Output the (X, Y) coordinate of the center of the cell containing the given text.  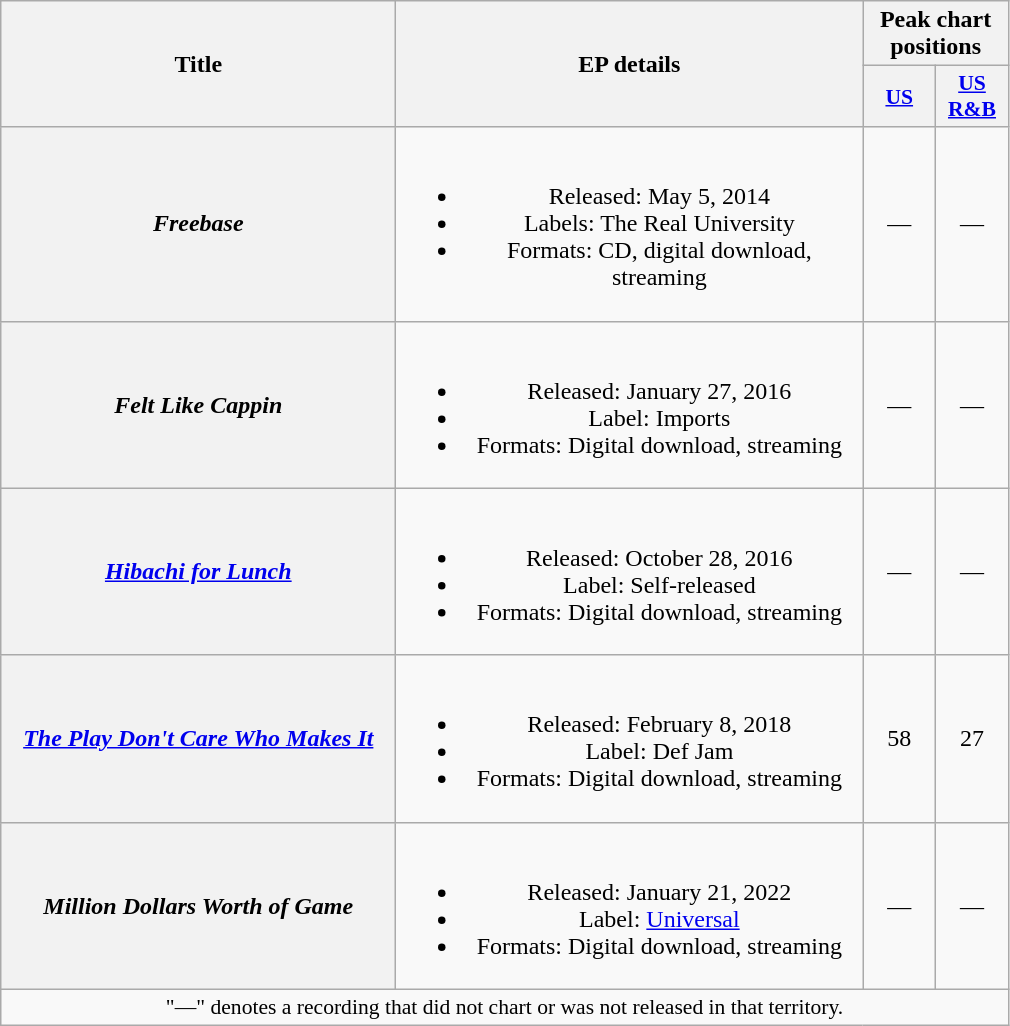
The Play Don't Care Who Makes It (198, 738)
Released: October 28, 2016Label: Self-releasedFormats: Digital download, streaming (630, 572)
Felt Like Cappin (198, 404)
Peak chart positions (936, 34)
Released: January 27, 2016Label: ImportsFormats: Digital download, streaming (630, 404)
Million Dollars Worth of Game (198, 906)
EP details (630, 64)
Title (198, 64)
Released: February 8, 2018Label: Def JamFormats: Digital download, streaming (630, 738)
"—" denotes a recording that did not chart or was not released in that territory. (505, 1007)
Hibachi for Lunch (198, 572)
Freebase (198, 224)
Released: January 21, 2022Label: UniversalFormats: Digital download, streaming (630, 906)
27 (972, 738)
USR&B (972, 96)
US (900, 96)
58 (900, 738)
Released: May 5, 2014Labels: The Real UniversityFormats: CD, digital download, streaming (630, 224)
